Locate the cell with the specified text and output its (x, y) center coordinate. 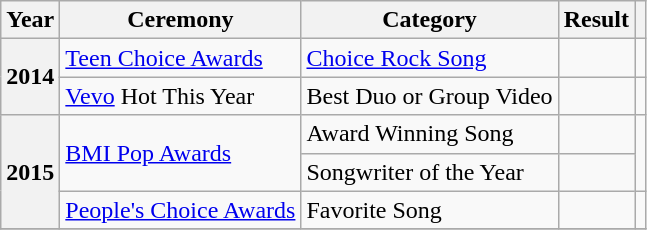
Category (430, 20)
People's Choice Awards (180, 210)
BMI Pop Awards (180, 153)
Best Duo or Group Video (430, 96)
Favorite Song (430, 210)
Choice Rock Song (430, 58)
Year (30, 20)
2014 (30, 77)
Songwriter of the Year (430, 172)
Award Winning Song (430, 134)
2015 (30, 172)
Vevo Hot This Year (180, 96)
Teen Choice Awards (180, 58)
Ceremony (180, 20)
Result (596, 20)
